Extract the (x, y) coordinate from the center of the cell holding the provided text.  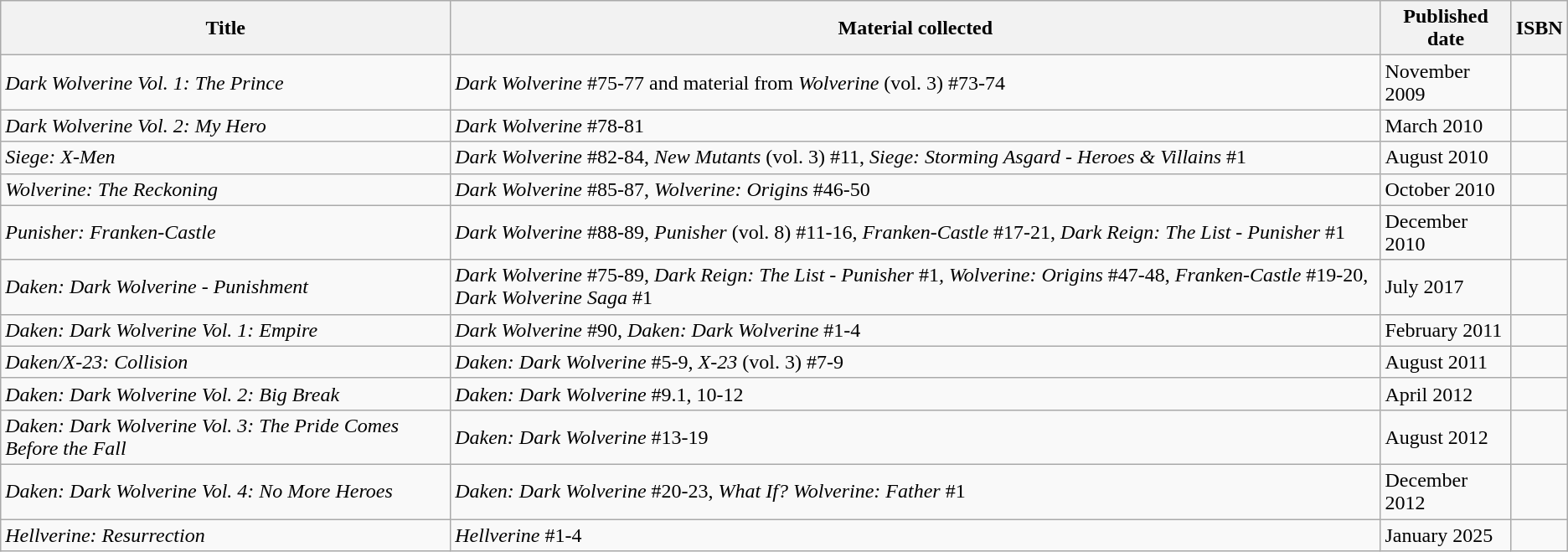
Dark Wolverine #85-87, Wolverine: Origins #46-50 (916, 189)
March 2010 (1446, 126)
Daken: Dark Wolverine #13-19 (916, 437)
Daken: Dark Wolverine Vol. 2: Big Break (226, 394)
Title (226, 28)
August 2010 (1446, 157)
Dark Wolverine #82-84, New Mutants (vol. 3) #11, Siege: Storming Asgard - Heroes & Villains #1 (916, 157)
Dark Wolverine #90, Daken: Dark Wolverine #1-4 (916, 330)
Dark Wolverine #75-77 and material from Wolverine (vol. 3) #73-74 (916, 82)
October 2010 (1446, 189)
Hellverine #1-4 (916, 535)
Dark Wolverine #78-81 (916, 126)
December 2010 (1446, 233)
Dark Wolverine Vol. 2: My Hero (226, 126)
Material collected (916, 28)
February 2011 (1446, 330)
Dark Wolverine #75-89, Dark Reign: The List - Punisher #1, Wolverine: Origins #47-48, Franken-Castle #19-20, Dark Wolverine Saga #1 (916, 286)
Daken/X-23: Collision (226, 362)
Published date (1446, 28)
January 2025 (1446, 535)
Siege: X-Men (226, 157)
Daken: Dark Wolverine Vol. 3: The Pride Comes Before the Fall (226, 437)
Daken: Dark Wolverine #20-23, What If? Wolverine: Father #1 (916, 491)
Punisher: Franken-Castle (226, 233)
August 2012 (1446, 437)
Daken: Dark Wolverine Vol. 1: Empire (226, 330)
July 2017 (1446, 286)
Daken: Dark Wolverine #5-9, X-23 (vol. 3) #7-9 (916, 362)
Daken: Dark Wolverine Vol. 4: No More Heroes (226, 491)
December 2012 (1446, 491)
Hellverine: Resurrection (226, 535)
Wolverine: The Reckoning (226, 189)
Daken: Dark Wolverine - Punishment (226, 286)
Dark Wolverine #88-89, Punisher (vol. 8) #11-16, Franken-Castle #17-21, Dark Reign: The List - Punisher #1 (916, 233)
August 2011 (1446, 362)
ISBN (1540, 28)
November 2009 (1446, 82)
Daken: Dark Wolverine #9.1, 10-12 (916, 394)
Dark Wolverine Vol. 1: The Prince (226, 82)
April 2012 (1446, 394)
